For the text-containing cell, return its midpoint in [X, Y] coordinate format. 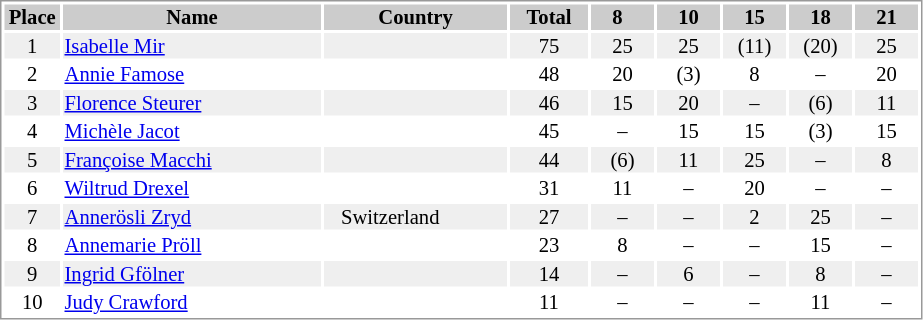
Judy Crawford [192, 303]
75 [549, 46]
46 [549, 103]
Florence Steurer [192, 103]
Wiltrud Drexel [192, 189]
Name [192, 17]
7 [32, 217]
Annemarie Pröll [192, 245]
31 [549, 189]
3 [32, 103]
Isabelle Mir [192, 46]
14 [549, 274]
(11) [754, 46]
23 [549, 245]
45 [549, 131]
9 [32, 274]
21 [886, 17]
1 [32, 46]
48 [549, 75]
18 [820, 17]
(20) [820, 46]
Ingrid Gfölner [192, 274]
Michèle Jacot [192, 131]
Annerösli Zryd [192, 217]
Place [32, 17]
44 [549, 160]
Total [549, 17]
Country [416, 17]
Françoise Macchi [192, 160]
5 [32, 160]
Switzerland [416, 217]
Annie Famose [192, 75]
4 [32, 131]
27 [549, 217]
